Identify which cell holds the provided text, then report its (x, y) central coordinate. 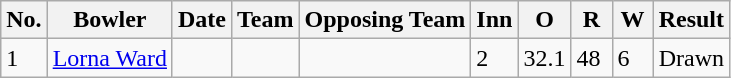
Inn (494, 20)
W (632, 20)
2 (494, 58)
O (544, 20)
6 (632, 58)
Drawn (691, 58)
R (592, 20)
Bowler (110, 20)
Result (691, 20)
48 (592, 58)
1 (24, 58)
Opposing Team (385, 20)
Team (266, 20)
No. (24, 20)
32.1 (544, 58)
Date (202, 20)
Lorna Ward (110, 58)
